Identify which cell holds the provided text, then report its [x, y] central coordinate. 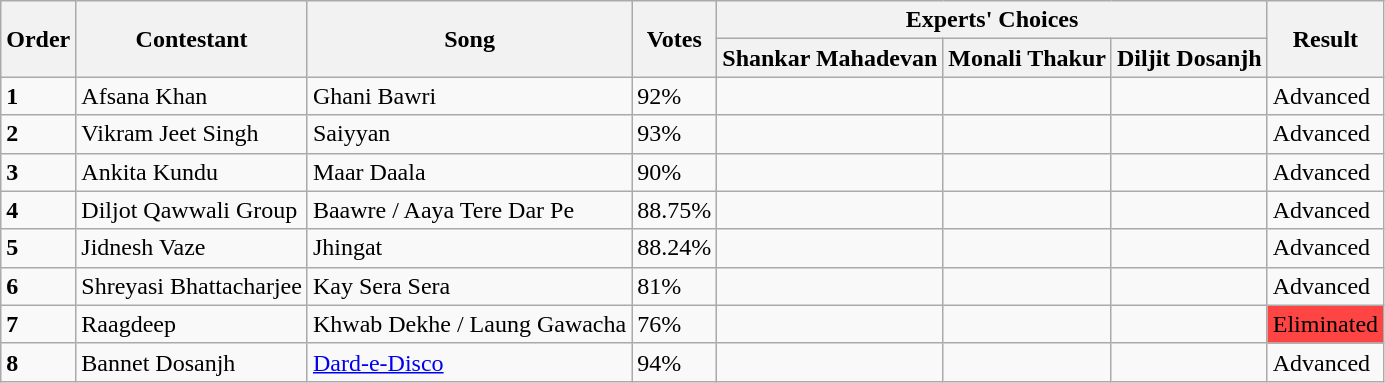
Monali Thakur [1028, 58]
81% [674, 286]
Vikram Jeet Singh [192, 134]
90% [674, 172]
7 [38, 324]
Jidnesh Vaze [192, 248]
Maar Daala [469, 172]
Afsana Khan [192, 96]
3 [38, 172]
Contestant [192, 39]
Diljot Qawwali Group [192, 210]
Shankar Mahadevan [830, 58]
Kay Sera Sera [469, 286]
6 [38, 286]
88.24% [674, 248]
88.75% [674, 210]
Dard-e-Disco [469, 362]
93% [674, 134]
Shreyasi Bhattacharjee [192, 286]
Khwab Dekhe / Laung Gawacha [469, 324]
76% [674, 324]
Result [1325, 39]
Song [469, 39]
Experts' Choices [992, 20]
5 [38, 248]
1 [38, 96]
Baawre / Aaya Tere Dar Pe [469, 210]
4 [38, 210]
Jhingat [469, 248]
92% [674, 96]
94% [674, 362]
Order [38, 39]
Raagdeep [192, 324]
8 [38, 362]
Ankita Kundu [192, 172]
Eliminated [1325, 324]
2 [38, 134]
Saiyyan [469, 134]
Diljit Dosanjh [1189, 58]
Bannet Dosanjh [192, 362]
Votes [674, 39]
Ghani Bawri [469, 96]
